Search for the cell housing the specified text and yield its (x, y) center coordinate. 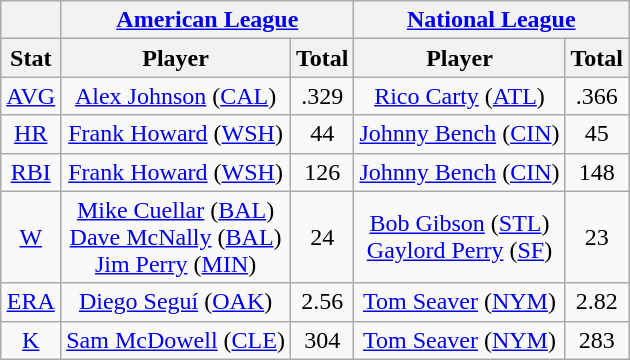
126 (322, 172)
ERA (31, 302)
23 (597, 237)
W (31, 237)
Diego Seguí (OAK) (176, 302)
24 (322, 237)
2.56 (322, 302)
148 (597, 172)
Sam McDowell (CLE) (176, 340)
RBI (31, 172)
Rico Carty (ATL) (460, 96)
K (31, 340)
National League (492, 20)
HR (31, 134)
44 (322, 134)
Stat (31, 58)
Mike Cuellar (BAL)Dave McNally (BAL)Jim Perry (MIN) (176, 237)
45 (597, 134)
AVG (31, 96)
2.82 (597, 302)
283 (597, 340)
304 (322, 340)
.329 (322, 96)
Alex Johnson (CAL) (176, 96)
American League (208, 20)
Bob Gibson (STL)Gaylord Perry (SF) (460, 237)
.366 (597, 96)
